Determine the [X, Y] coordinate at the center of the cell enclosing the given text.  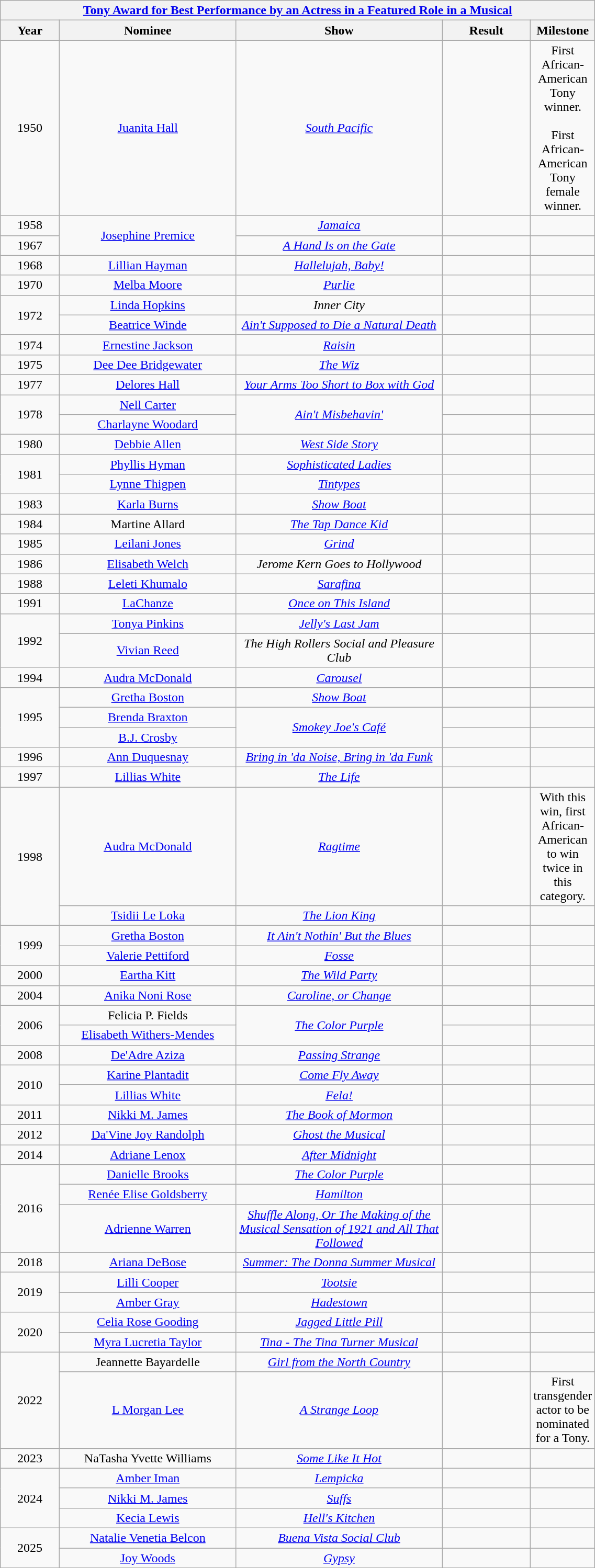
Summer: The Donna Summer Musical [339, 1263]
Martine Allard [148, 524]
Tootsie [339, 1282]
Ernestine Jackson [148, 345]
Amber Gray [148, 1302]
Caroline, or Change [339, 995]
Girl from the North Country [339, 1362]
Linda Hopkins [148, 305]
1970 [30, 285]
Tintypes [339, 484]
Raisin [339, 345]
1972 [30, 315]
Charlayne Woodard [148, 425]
Jamaica [339, 225]
Anika Noni Rose [148, 995]
Ghost the Musical [339, 1134]
Phyllis Hyman [148, 464]
2020 [30, 1332]
Fela! [339, 1095]
1983 [30, 504]
Elisabeth Welch [148, 564]
Karla Burns [148, 504]
Sarafina [339, 584]
Beatrice Winde [148, 325]
Debbie Allen [148, 445]
2004 [30, 995]
2014 [30, 1154]
Fosse [339, 956]
2011 [30, 1115]
Dee Dee Bridgewater [148, 365]
B.J. Crosby [148, 737]
The Wiz [339, 365]
The Life [339, 777]
Delores Hall [148, 384]
Juanita Hall [148, 128]
Vivian Reed [148, 651]
The High Rollers Social and Pleasure Club [339, 651]
Once on This Island [339, 604]
Hell's Kitchen [339, 1518]
1986 [30, 564]
1967 [30, 245]
Renée Elise Goldsberry [148, 1195]
2022 [30, 1400]
Shuffle Along, Or The Making of the Musical Sensation of 1921 and All That Followed [339, 1229]
Myra Lucretia Taylor [148, 1342]
Karine Plantadit [148, 1075]
Sophisticated Ladies [339, 464]
Adrienne Warren [148, 1229]
NaTasha Yvette Williams [148, 1458]
2018 [30, 1263]
2012 [30, 1134]
1991 [30, 604]
Jerome Kern Goes to Hollywood [339, 564]
1980 [30, 445]
Gypsy [339, 1558]
Lillian Hayman [148, 265]
1994 [30, 677]
Inner City [339, 305]
Suffs [339, 1498]
Tina - The Tina Turner Musical [339, 1342]
A Hand Is on the Gate [339, 245]
Hadestown [339, 1302]
Josephine Premice [148, 235]
Come Fly Away [339, 1075]
2024 [30, 1498]
Result [487, 30]
Valerie Pettiford [148, 956]
1985 [30, 544]
Brenda Braxton [148, 717]
Your Arms Too Short to Box with God [339, 384]
Lynne Thigpen [148, 484]
The Tap Dance Kid [339, 524]
Lempicka [339, 1478]
1978 [30, 414]
Jagged Little Pill [339, 1322]
Natalie Venetia Belcon [148, 1538]
Ariana DeBose [148, 1263]
Kecia Lewis [148, 1518]
1981 [30, 474]
2008 [30, 1055]
Some Like It Hot [339, 1458]
1999 [30, 946]
1958 [30, 225]
Jeannette Bayardelle [148, 1362]
Danielle Brooks [148, 1175]
Tsidii Le Loka [148, 916]
It Ain't Nothin' But the Blues [339, 936]
2006 [30, 1025]
2023 [30, 1458]
After Midnight [339, 1154]
Purlie [339, 285]
Celia Rose Gooding [148, 1322]
Tonya Pinkins [148, 623]
The Wild Party [339, 975]
LaChanze [148, 604]
1977 [30, 384]
The Book of Mormon [339, 1115]
L Morgan Lee [148, 1410]
Leleti Khumalo [148, 584]
A Strange Loop [339, 1410]
1988 [30, 584]
Passing Strange [339, 1055]
Buena Vista Social Club [339, 1538]
Grind [339, 544]
Ragtime [339, 846]
Jelly's Last Jam [339, 623]
Tony Award for Best Performance by an Actress in a Featured Role in a Musical [298, 10]
Show [339, 30]
2025 [30, 1548]
1995 [30, 717]
First transgender actor to be nominated for a Tony. [563, 1410]
Milestone [563, 30]
Felicia P. Fields [148, 1015]
1968 [30, 265]
Da'Vine Joy Randolph [148, 1134]
Elisabeth Withers-Mendes [148, 1035]
1984 [30, 524]
South Pacific [339, 128]
Smokey Joe's Café [339, 727]
Amber Iman [148, 1478]
Year [30, 30]
Bring in 'da Noise, Bring in 'da Funk [339, 757]
Joy Woods [148, 1558]
1998 [30, 857]
Lilli Cooper [148, 1282]
Ain't Supposed to Die a Natural Death [339, 325]
The Lion King [339, 916]
Eartha Kitt [148, 975]
With this win, first African-American to win twice in this category. [563, 846]
De'Adre Aziza [148, 1055]
Nell Carter [148, 404]
1997 [30, 777]
Leilani Jones [148, 544]
1974 [30, 345]
1992 [30, 640]
First African-American Tony winner.First African-American Tony female winner. [563, 128]
Hallelujah, Baby! [339, 265]
2010 [30, 1085]
1950 [30, 128]
2019 [30, 1292]
2016 [30, 1209]
2000 [30, 975]
1975 [30, 365]
Hamilton [339, 1195]
Nominee [148, 30]
Ain't Misbehavin' [339, 414]
Carousel [339, 677]
1996 [30, 757]
Ann Duquesnay [148, 757]
West Side Story [339, 445]
Adriane Lenox [148, 1154]
Melba Moore [148, 285]
